For the text-containing cell, return its midpoint in [x, y] coordinate format. 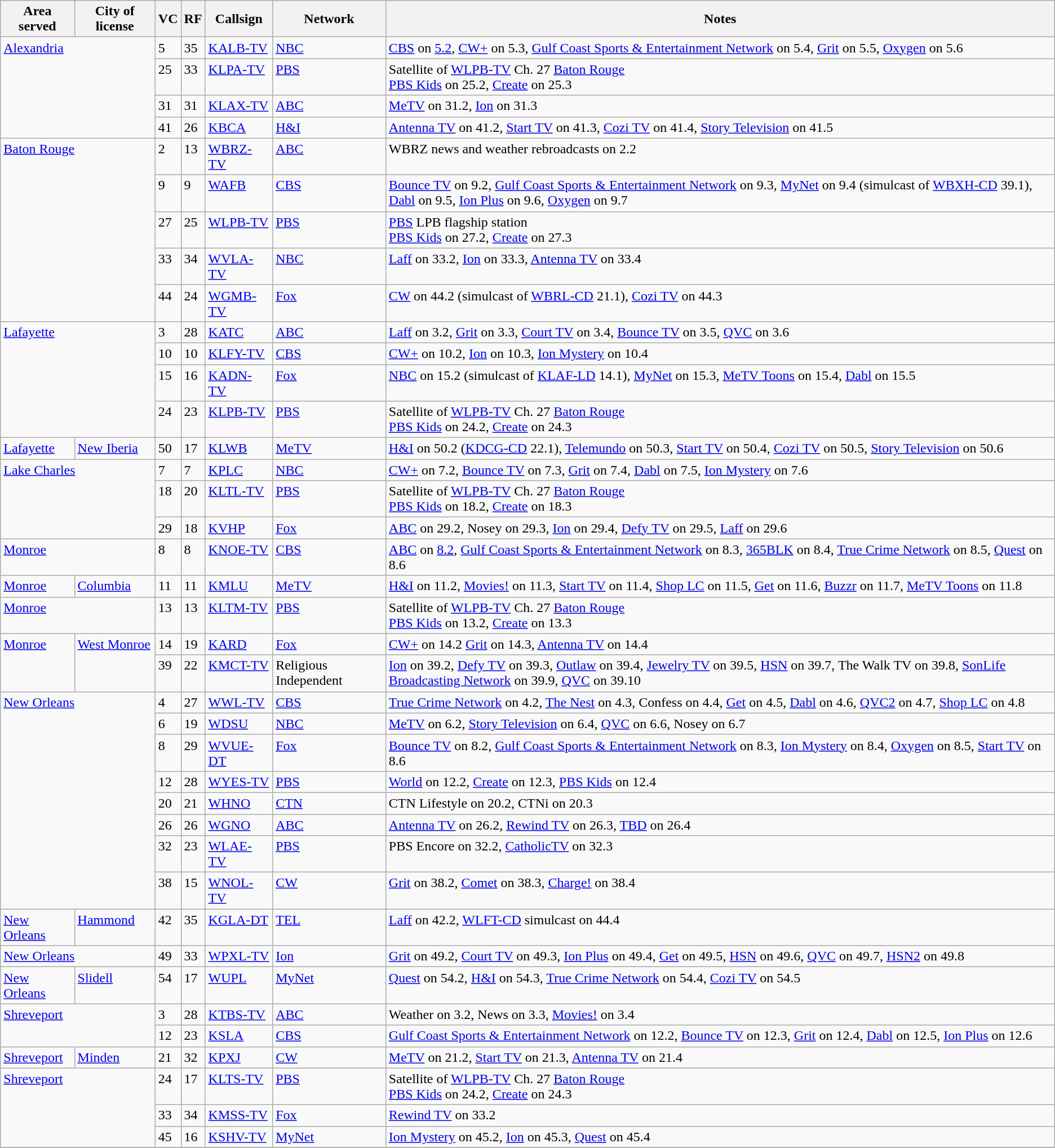
42 [168, 928]
5 [168, 48]
Hammond [115, 928]
MeTV on 21.2, Start TV on 21.3, Antenna TV on 21.4 [720, 1057]
KSLA [239, 1036]
Satellite of WLPB-TV Ch. 27 Baton RougePBS Kids on 18.2, Create on 18.3 [720, 499]
H&I on 11.2, Movies! on 11.3, Start TV on 11.4, Shop LC on 11.5, Get on 11.6, Buzzr on 11.7, MeTV Toons on 11.8 [720, 586]
WAFB [239, 193]
Network [329, 19]
CTN [329, 803]
KMSS-TV [239, 1115]
MeTV on 6.2, Story Television on 6.4, QVC on 6.6, Nosey on 6.7 [720, 724]
KVHP [239, 528]
True Crime Network on 4.2, The Nest on 4.3, Confess on 4.4, Get on 4.5, Dabl on 4.6, QVC2 on 4.7, Shop LC on 4.8 [720, 702]
KATC [239, 332]
VC [168, 19]
Gulf Coast Sports & Entertainment Network on 12.2, Bounce TV on 12.3, Grit on 12.4, Dabl on 12.5, Ion Plus on 12.6 [720, 1036]
WGNO [239, 825]
KLFY-TV [239, 353]
ABC on 8.2, Gulf Coast Sports & Entertainment Network on 8.3, 365BLK on 8.4, True Crime Network on 8.5, Quest on 8.6 [720, 557]
2 [168, 157]
KLPB-TV [239, 419]
Quest on 54.2, H&I on 54.3, True Crime Network on 54.4, Cozi TV on 54.5 [720, 985]
Ion Mystery on 45.2, Ion on 45.3, Quest on 45.4 [720, 1137]
New Iberia [115, 449]
KGLA-DT [239, 928]
KMCT-TV [239, 673]
Weather on 3.2, News on 3.3, Movies! on 3.4 [720, 1014]
MeTV on 31.2, Ion on 31.3 [720, 106]
KLTL-TV [239, 499]
KNOE-TV [239, 557]
H&I [329, 127]
Columbia [115, 586]
WHNO [239, 803]
KADN-TV [239, 382]
PBS Encore on 32.2, CatholicTV on 32.3 [720, 854]
CTN Lifestyle on 20.2, CTNi on 20.3 [720, 803]
Lake Charles [78, 499]
Notes [720, 19]
WBRZ-TV [239, 157]
38 [168, 890]
Laff on 42.2, WLFT-CD simulcast on 44.4 [720, 928]
KPLC [239, 470]
KLTM-TV [239, 615]
KBCA [239, 127]
RF [193, 19]
WGMB-TV [239, 303]
KMLU [239, 586]
Rewind TV on 33.2 [720, 1115]
CBS on 5.2, CW+ on 5.3, Gulf Coast Sports & Entertainment Network on 5.4, Grit on 5.5, Oxygen on 5.6 [720, 48]
CW+ on 7.2, Bounce TV on 7.3, Grit on 7.4, Dabl on 7.5, Ion Mystery on 7.6 [720, 470]
KTBS-TV [239, 1014]
ABC on 29.2, Nosey on 29.3, Ion on 29.4, Defy TV on 29.5, Laff on 29.6 [720, 528]
KSHV-TV [239, 1137]
Minden [115, 1057]
4 [168, 702]
Bounce TV on 8.2, Gulf Coast Sports & Entertainment Network on 8.3, Ion Mystery on 8.4, Oxygen on 8.5, Start TV on 8.6 [720, 753]
NBC on 15.2 (simulcast of KLAF-LD 14.1), MyNet on 15.3, MeTV Toons on 15.4, Dabl on 15.5 [720, 382]
CW+ on 10.2, Ion on 10.3, Ion Mystery on 10.4 [720, 353]
Callsign [239, 19]
World on 12.2, Create on 12.3, PBS Kids on 12.4 [720, 782]
Area served [37, 19]
Satellite of WLPB-TV Ch. 27 Baton RougePBS Kids on 25.2, Create on 25.3 [720, 77]
KALB-TV [239, 48]
39 [168, 673]
14 [168, 644]
Laff on 3.2, Grit on 3.3, Court TV on 3.4, Bounce TV on 3.5, QVC on 3.6 [720, 332]
CW on 44.2 (simulcast of WBRL-CD 21.1), Cozi TV on 44.3 [720, 303]
West Monroe [115, 663]
54 [168, 985]
Grit on 38.2, Comet on 38.3, Charge! on 38.4 [720, 890]
KLWB [239, 449]
WVLA-TV [239, 266]
CW+ on 14.2 Grit on 14.3, Antenna TV on 14.4 [720, 644]
TEL [329, 928]
44 [168, 303]
WYES-TV [239, 782]
KPXJ [239, 1057]
50 [168, 449]
KARD [239, 644]
PBS LPB flagship stationPBS Kids on 27.2, Create on 27.3 [720, 230]
WVUE-DT [239, 753]
Religious Independent [329, 673]
6 [168, 724]
WNOL-TV [239, 890]
WBRZ news and weather rebroadcasts on 2.2 [720, 157]
KLTS-TV [239, 1087]
Baton Rouge [78, 230]
City of license [115, 19]
WDSU [239, 724]
22 [193, 673]
Antenna TV on 41.2, Start TV on 41.3, Cozi TV on 41.4, Story Television on 41.5 [720, 127]
WWL-TV [239, 702]
KLPA-TV [239, 77]
Laff on 33.2, Ion on 33.3, Antenna TV on 33.4 [720, 266]
H&I on 50.2 (KDCG-CD 22.1), Telemundo on 50.3, Start TV on 50.4, Cozi TV on 50.5, Story Television on 50.6 [720, 449]
KLAX-TV [239, 106]
WUPL [239, 985]
Alexandria [78, 88]
41 [168, 127]
Antenna TV on 26.2, Rewind TV on 26.3, TBD on 26.4 [720, 825]
Grit on 49.2, Court TV on 49.3, Ion Plus on 49.4, Get on 49.5, HSN on 49.6, QVC on 49.7, HSN2 on 49.8 [720, 956]
45 [168, 1137]
WLPB-TV [239, 230]
Ion [329, 956]
Satellite of WLPB-TV Ch. 27 Baton RougePBS Kids on 13.2, Create on 13.3 [720, 615]
WPXL-TV [239, 956]
WLAE-TV [239, 854]
49 [168, 956]
Slidell [115, 985]
